For the text-containing cell, return its midpoint in [x, y] coordinate format. 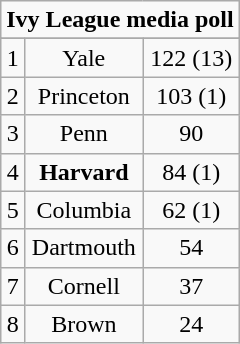
Princeton [84, 96]
Harvard [84, 172]
37 [191, 286]
Cornell [84, 286]
Penn [84, 134]
4 [13, 172]
2 [13, 96]
8 [13, 324]
24 [191, 324]
90 [191, 134]
Brown [84, 324]
62 (1) [191, 210]
3 [13, 134]
Columbia [84, 210]
122 (13) [191, 58]
1 [13, 58]
103 (1) [191, 96]
Ivy League media poll [120, 20]
Yale [84, 58]
84 (1) [191, 172]
6 [13, 248]
5 [13, 210]
Dartmouth [84, 248]
54 [191, 248]
7 [13, 286]
